Capture the cell that displays the provided text and extract its (x, y) central coordinate. 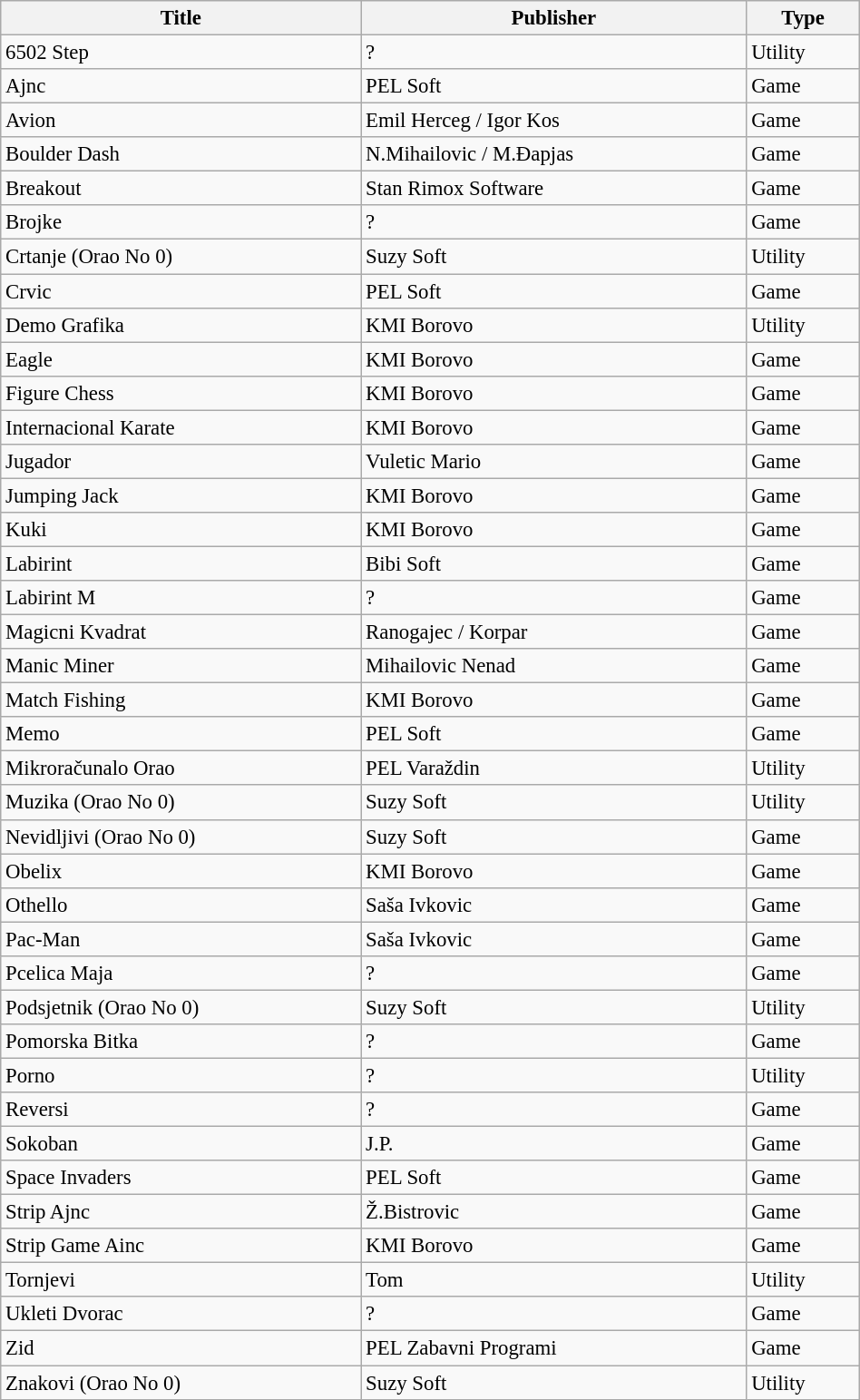
Bibi Soft (553, 563)
Reversi (181, 1110)
Publisher (553, 18)
Stan Rimox Software (553, 189)
Brojke (181, 222)
Pac-Man (181, 939)
Muzika (Orao No 0) (181, 803)
Obelix (181, 871)
Tornjevi (181, 1280)
PEL Varaždin (553, 769)
Tom (553, 1280)
Znakovi (Orao No 0) (181, 1383)
Crtanje (Orao No 0) (181, 257)
Nevidljivi (Orao No 0) (181, 837)
Manic Miner (181, 666)
Magicni Kvadrat (181, 632)
Internacional Karate (181, 427)
Mikroračunalo Orao (181, 769)
Othello (181, 905)
Match Fishing (181, 700)
Labirint (181, 563)
Labirint M (181, 598)
Pomorska Bitka (181, 1042)
Ž.Bistrovic (553, 1212)
Avion (181, 121)
Zid (181, 1348)
Podsjetnik (Orao No 0) (181, 1007)
PEL Zabavni Programi (553, 1348)
Crvic (181, 291)
Pcelica Maja (181, 974)
Ajnc (181, 86)
Vuletic Mario (553, 462)
Boulder Dash (181, 154)
Breakout (181, 189)
Jugador (181, 462)
Emil Herceg / Igor Kos (553, 121)
Title (181, 18)
Kuki (181, 530)
Space Invaders (181, 1178)
Figure Chess (181, 393)
Type (803, 18)
Eagle (181, 359)
6502 Step (181, 53)
Porno (181, 1075)
Ranogajec / Korpar (553, 632)
Memo (181, 734)
Strip Ajnc (181, 1212)
Sokoban (181, 1144)
Jumping Jack (181, 495)
Strip Game Ainc (181, 1246)
N.Mihailovic / M.Ðapjas (553, 154)
J.P. (553, 1144)
Demo Grafika (181, 325)
Mihailovic Nenad (553, 666)
Ukleti Dvorac (181, 1315)
